Search for the cell housing the specified text and yield its (X, Y) center coordinate. 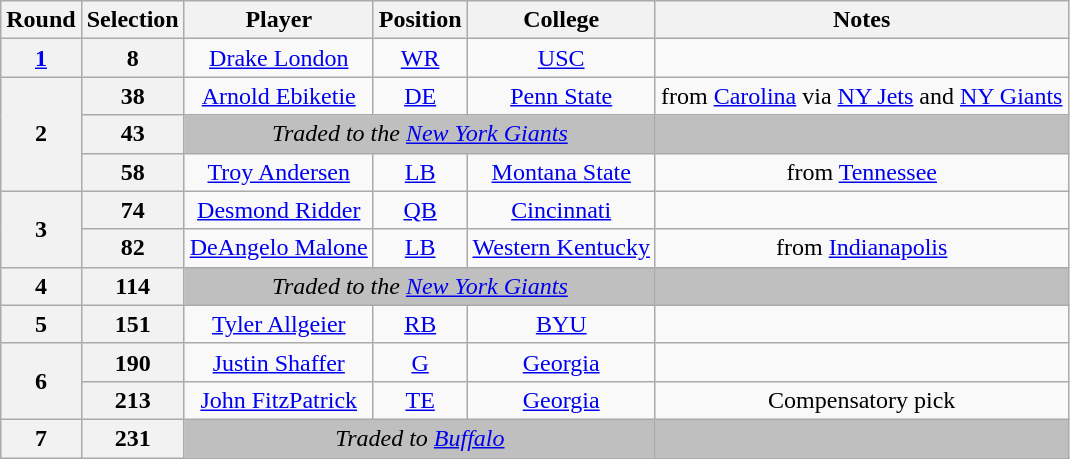
Montana State (561, 172)
Notes (862, 20)
from Carolina via NY Jets and NY Giants (862, 96)
USC (561, 58)
Selection (132, 20)
Tyler Allgeier (278, 324)
2 (41, 134)
TE (420, 400)
190 (132, 362)
John FitzPatrick (278, 400)
114 (132, 286)
WR (420, 58)
Position (420, 20)
Drake London (278, 58)
Penn State (561, 96)
1 (41, 58)
Compensatory pick (862, 400)
Troy Andersen (278, 172)
231 (132, 438)
College (561, 20)
74 (132, 210)
5 (41, 324)
38 (132, 96)
QB (420, 210)
6 (41, 381)
BYU (561, 324)
7 (41, 438)
8 (132, 58)
213 (132, 400)
Cincinnati (561, 210)
Player (278, 20)
DeAngelo Malone (278, 248)
DE (420, 96)
82 (132, 248)
RB (420, 324)
43 (132, 134)
58 (132, 172)
G (420, 362)
151 (132, 324)
Justin Shaffer (278, 362)
Arnold Ebiketie (278, 96)
from Tennessee (862, 172)
Round (41, 20)
Desmond Ridder (278, 210)
Traded to Buffalo (420, 438)
4 (41, 286)
3 (41, 229)
Western Kentucky (561, 248)
from Indianapolis (862, 248)
